Find where the given text appears and provide that cell's center as (X, Y) coordinate. 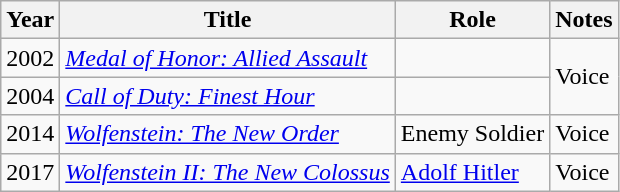
2017 (30, 172)
Call of Duty: Finest Hour (228, 96)
Year (30, 20)
Medal of Honor: Allied Assault (228, 58)
2014 (30, 134)
2002 (30, 58)
Wolfenstein: The New Order (228, 134)
Adolf Hitler (472, 172)
Title (228, 20)
2004 (30, 96)
Enemy Soldier (472, 134)
Role (472, 20)
Wolfenstein II: The New Colossus (228, 172)
Notes (584, 20)
